Extract the (X, Y) coordinate from the center of the cell holding the provided text.  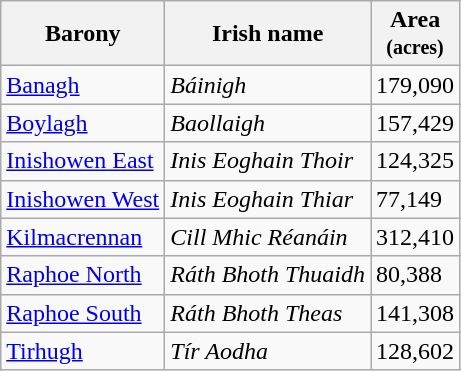
80,388 (414, 275)
141,308 (414, 313)
128,602 (414, 351)
Inis Eoghain Thoir (268, 161)
Baollaigh (268, 123)
Kilmacrennan (83, 237)
Banagh (83, 85)
Irish name (268, 34)
157,429 (414, 123)
Area(acres) (414, 34)
77,149 (414, 199)
Ráth Bhoth Theas (268, 313)
Barony (83, 34)
Raphoe North (83, 275)
312,410 (414, 237)
Inishowen East (83, 161)
Boylagh (83, 123)
Tír Aodha (268, 351)
Tirhugh (83, 351)
Raphoe South (83, 313)
Ráth Bhoth Thuaidh (268, 275)
179,090 (414, 85)
Inishowen West (83, 199)
Báinigh (268, 85)
124,325 (414, 161)
Cill Mhic Réanáin (268, 237)
Inis Eoghain Thiar (268, 199)
